Identify which cell holds the provided text, then report its (x, y) central coordinate. 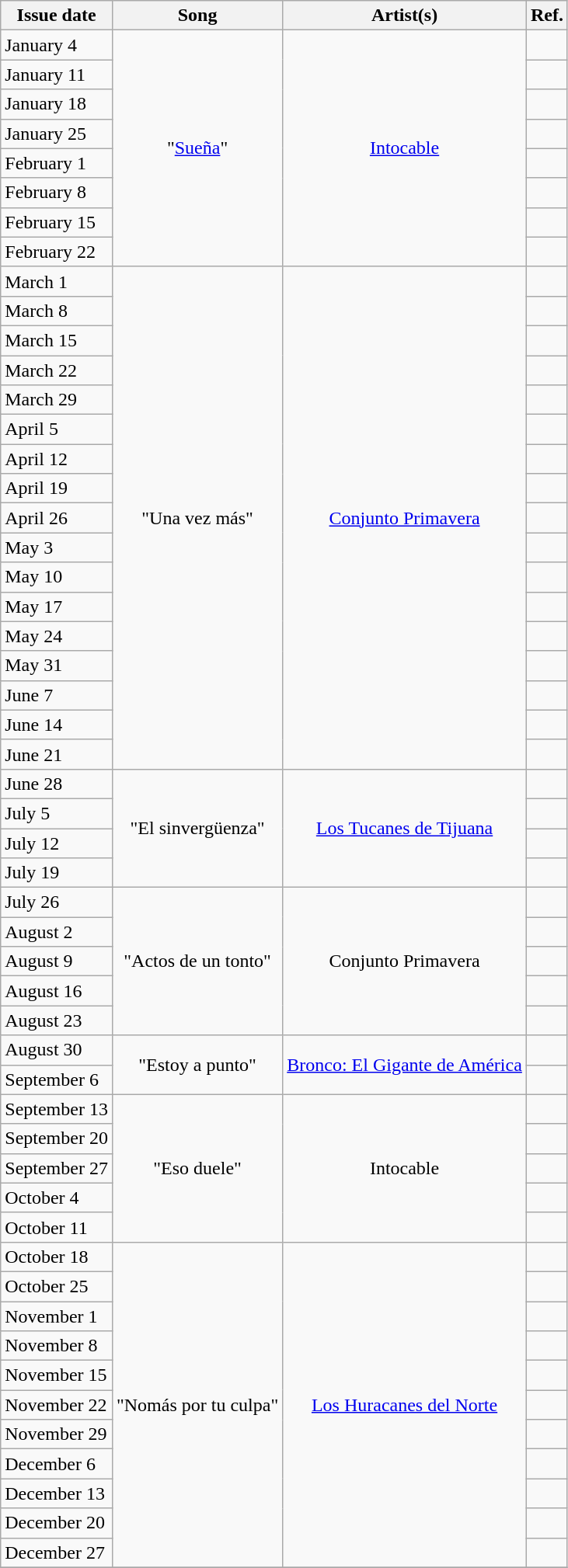
Los Huracanes del Norte (405, 1404)
May 24 (57, 636)
January 11 (57, 75)
May 10 (57, 577)
Bronco: El Gigante de América (405, 1065)
"Sueña" (197, 148)
October 18 (57, 1257)
March 29 (57, 400)
December 13 (57, 1493)
February 8 (57, 193)
November 22 (57, 1405)
August 9 (57, 961)
"Una vez más" (197, 517)
"Estoy a punto" (197, 1065)
November 8 (57, 1346)
September 6 (57, 1080)
December 20 (57, 1523)
February 1 (57, 163)
March 1 (57, 281)
December 27 (57, 1552)
October 4 (57, 1198)
March 8 (57, 311)
July 19 (57, 873)
Song (197, 16)
August 2 (57, 932)
"El sinvergüenza" (197, 828)
"Eso duele" (197, 1168)
"Nomás por tu culpa" (197, 1404)
Artist(s) (405, 16)
Issue date (57, 16)
April 26 (57, 518)
September 13 (57, 1109)
Ref. (547, 16)
February 15 (57, 222)
July 26 (57, 902)
April 12 (57, 459)
May 31 (57, 666)
January 25 (57, 134)
February 22 (57, 252)
"Actos de un tonto" (197, 961)
October 25 (57, 1286)
May 3 (57, 548)
December 6 (57, 1464)
Los Tucanes de Tijuana (405, 828)
August 30 (57, 1050)
August 23 (57, 1020)
April 19 (57, 488)
January 4 (57, 45)
June 14 (57, 725)
June 28 (57, 784)
September 20 (57, 1139)
June 21 (57, 754)
April 5 (57, 429)
June 7 (57, 695)
May 17 (57, 607)
March 22 (57, 370)
November 15 (57, 1375)
September 27 (57, 1168)
November 1 (57, 1316)
October 11 (57, 1227)
July 5 (57, 813)
August 16 (57, 991)
January 18 (57, 104)
November 29 (57, 1434)
July 12 (57, 843)
March 15 (57, 340)
